From the cell containing the given text, extract its center point as [X, Y] coordinate. 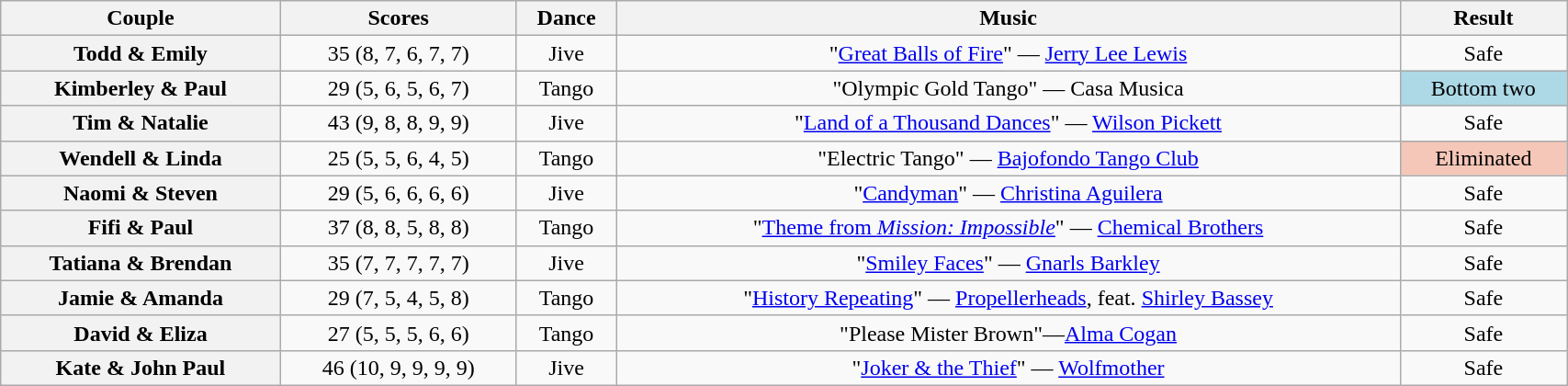
Todd & Emily [141, 53]
"Land of a Thousand Dances" — Wilson Pickett [1009, 123]
Scores [399, 18]
Fifi & Paul [141, 228]
Result [1483, 18]
46 (10, 9, 9, 9, 9) [399, 368]
David & Eliza [141, 333]
25 (5, 5, 6, 4, 5) [399, 158]
Bottom two [1483, 88]
"History Repeating" — Propellerheads, feat. Shirley Bassey [1009, 298]
Kate & John Paul [141, 368]
Dance [566, 18]
27 (5, 5, 5, 6, 6) [399, 333]
29 (7, 5, 4, 5, 8) [399, 298]
"Great Balls of Fire" — Jerry Lee Lewis [1009, 53]
"Electric Tango" — Bajofondo Tango Club [1009, 158]
Naomi & Steven [141, 193]
"Olympic Gold Tango" — Casa Musica [1009, 88]
Tim & Natalie [141, 123]
29 (5, 6, 6, 6, 6) [399, 193]
35 (8, 7, 6, 7, 7) [399, 53]
Music [1009, 18]
"Smiley Faces" — Gnarls Barkley [1009, 263]
Couple [141, 18]
29 (5, 6, 5, 6, 7) [399, 88]
"Joker & the Thief" — Wolfmother [1009, 368]
Kimberley & Paul [141, 88]
37 (8, 8, 5, 8, 8) [399, 228]
Wendell & Linda [141, 158]
Jamie & Amanda [141, 298]
"Theme from Mission: Impossible" — Chemical Brothers [1009, 228]
35 (7, 7, 7, 7, 7) [399, 263]
Eliminated [1483, 158]
Tatiana & Brendan [141, 263]
43 (9, 8, 8, 9, 9) [399, 123]
"Please Mister Brown"—Alma Cogan [1009, 333]
"Candyman" — Christina Aguilera [1009, 193]
